Scan for the cell matching the given text and deliver its [x, y] coordinate at center. 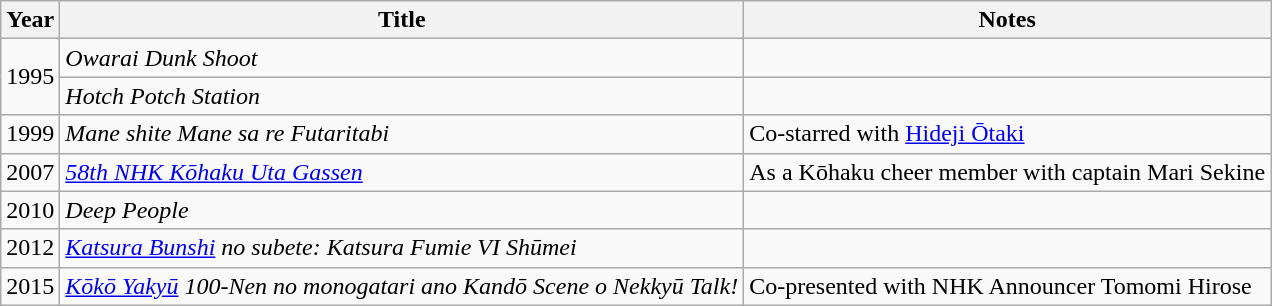
2015 [30, 286]
2012 [30, 248]
Notes [1008, 20]
Title [402, 20]
1995 [30, 77]
2007 [30, 172]
Year [30, 20]
Mane shite Mane sa re Futaritabi [402, 134]
Hotch Potch Station [402, 96]
2010 [30, 210]
As a Kōhaku cheer member with captain Mari Sekine [1008, 172]
Deep People [402, 210]
Co-presented with NHK Announcer Tomomi Hirose [1008, 286]
58th NHK Kōhaku Uta Gassen [402, 172]
Katsura Bunshi no subete: Katsura Fumie VI Shūmei [402, 248]
1999 [30, 134]
Kōkō Yakyū 100-Nen no monogatari ano Kandō Scene o Nekkyū Talk! [402, 286]
Owarai Dunk Shoot [402, 58]
Co-starred with Hideji Ōtaki [1008, 134]
